Find where the given text appears and provide that cell's center as (x, y) coordinate. 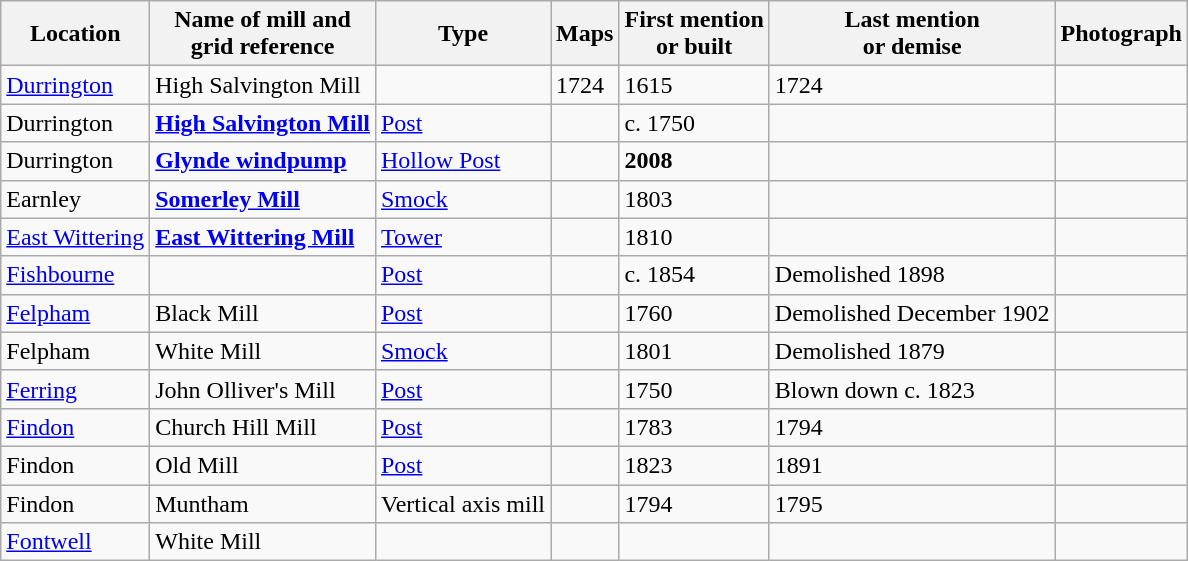
Old Mill (263, 465)
1750 (694, 389)
Blown down c. 1823 (912, 389)
1891 (912, 465)
Earnley (76, 199)
East Wittering (76, 237)
Church Hill Mill (263, 427)
2008 (694, 161)
1615 (694, 85)
Photograph (1121, 34)
Fontwell (76, 542)
1823 (694, 465)
John Olliver's Mill (263, 389)
1810 (694, 237)
Type (462, 34)
Tower (462, 237)
1803 (694, 199)
1760 (694, 313)
Glynde windpump (263, 161)
Maps (585, 34)
Demolished December 1902 (912, 313)
Ferring (76, 389)
Hollow Post (462, 161)
1801 (694, 351)
Black Mill (263, 313)
East Wittering Mill (263, 237)
Demolished 1898 (912, 275)
Demolished 1879 (912, 351)
Name of mill andgrid reference (263, 34)
First mentionor built (694, 34)
1783 (694, 427)
1795 (912, 503)
c. 1854 (694, 275)
Fishbourne (76, 275)
c. 1750 (694, 123)
Muntham (263, 503)
Somerley Mill (263, 199)
Last mention or demise (912, 34)
Location (76, 34)
Vertical axis mill (462, 503)
